Capture the cell that displays the provided text and extract its [x, y] central coordinate. 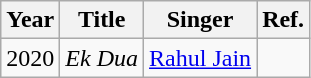
Ek Dua [102, 58]
2020 [30, 58]
Singer [200, 20]
Title [102, 20]
Ref. [284, 20]
Year [30, 20]
Rahul Jain [200, 58]
